Provide the [x, y] coordinate of the cell's center where the given text is located.  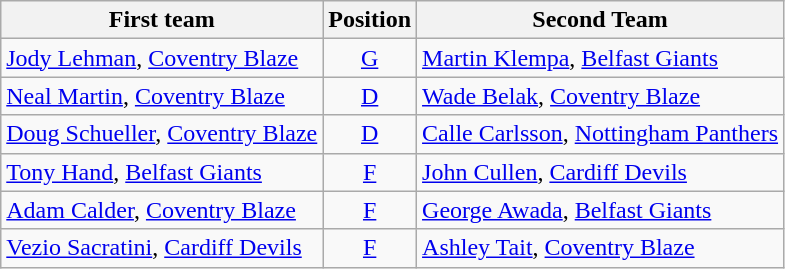
Adam Calder, Coventry Blaze [162, 210]
John Cullen, Cardiff Devils [600, 172]
Jody Lehman, Coventry Blaze [162, 58]
Neal Martin, Coventry Blaze [162, 96]
Position [370, 20]
Martin Klempa, Belfast Giants [600, 58]
Second Team [600, 20]
First team [162, 20]
Tony Hand, Belfast Giants [162, 172]
Calle Carlsson, Nottingham Panthers [600, 134]
Ashley Tait, Coventry Blaze [600, 248]
Vezio Sacratini, Cardiff Devils [162, 248]
Doug Schueller, Coventry Blaze [162, 134]
Wade Belak, Coventry Blaze [600, 96]
G [370, 58]
George Awada, Belfast Giants [600, 210]
